Search for the cell housing the specified text and yield its (x, y) center coordinate. 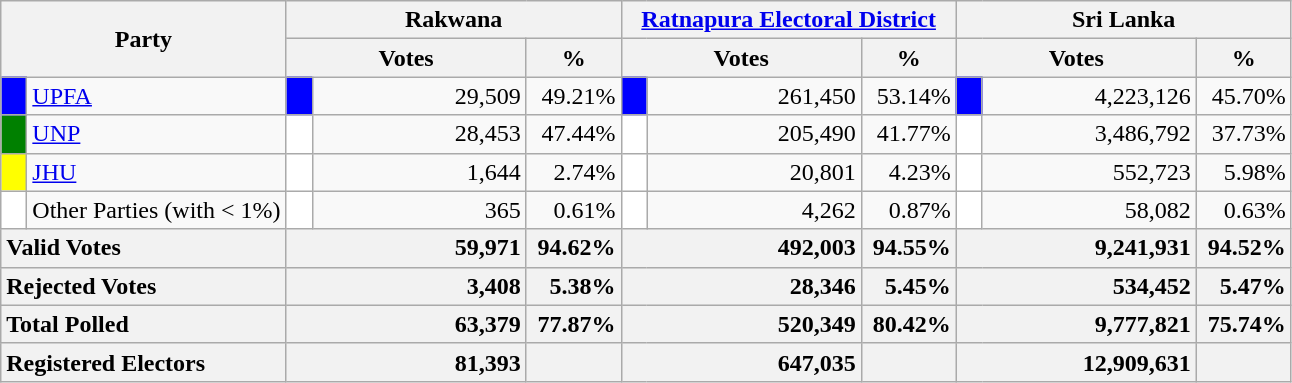
80.42% (908, 324)
29,509 (419, 96)
552,723 (1089, 172)
5.47% (1244, 286)
520,349 (741, 324)
28,453 (419, 134)
Ratnapura Electoral District (788, 20)
77.87% (574, 324)
JHU (156, 172)
94.62% (574, 248)
3,486,792 (1089, 134)
94.52% (1244, 248)
59,971 (406, 248)
45.70% (1244, 96)
5.98% (1244, 172)
Sri Lanka (1124, 20)
5.38% (574, 286)
41.77% (908, 134)
261,450 (754, 96)
534,452 (1076, 286)
0.61% (574, 210)
37.73% (1244, 134)
9,777,821 (1076, 324)
UNP (156, 134)
28,346 (741, 286)
4,223,126 (1089, 96)
75.74% (1244, 324)
49.21% (574, 96)
Valid Votes (144, 248)
58,082 (1089, 210)
Registered Electors (144, 362)
365 (419, 210)
5.45% (908, 286)
81,393 (406, 362)
0.63% (1244, 210)
UPFA (156, 96)
Total Polled (144, 324)
4.23% (908, 172)
9,241,931 (1076, 248)
205,490 (754, 134)
12,909,631 (1076, 362)
4,262 (754, 210)
Rejected Votes (144, 286)
0.87% (908, 210)
Rakwana (454, 20)
Other Parties (with < 1%) (156, 210)
63,379 (406, 324)
2.74% (574, 172)
53.14% (908, 96)
3,408 (406, 286)
20,801 (754, 172)
47.44% (574, 134)
Party (144, 39)
492,003 (741, 248)
647,035 (741, 362)
1,644 (419, 172)
94.55% (908, 248)
